Pinpoint the cell where the given text exists, returning its [X, Y] midpoint coordinate. 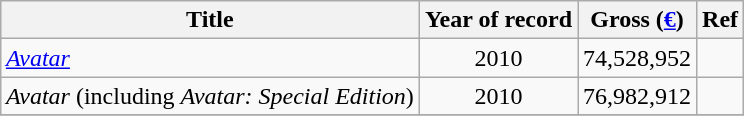
Ref [720, 20]
76,982,912 [638, 96]
Gross (€) [638, 20]
Avatar [210, 58]
Avatar (including Avatar: Special Edition) [210, 96]
Year of record [498, 20]
74,528,952 [638, 58]
Title [210, 20]
